Identify which cell holds the provided text, then report its (X, Y) central coordinate. 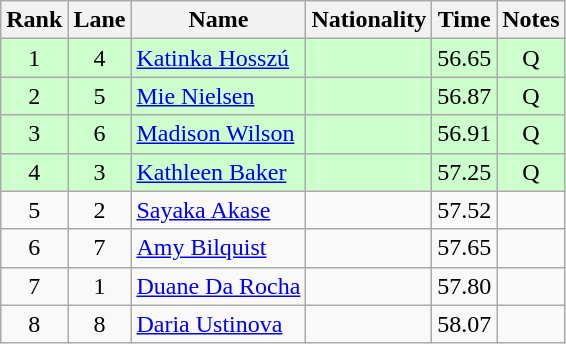
Madison Wilson (218, 134)
Daria Ustinova (218, 324)
Duane Da Rocha (218, 286)
Kathleen Baker (218, 172)
56.91 (464, 134)
57.52 (464, 210)
Katinka Hosszú (218, 58)
Sayaka Akase (218, 210)
57.25 (464, 172)
57.65 (464, 248)
Amy Bilquist (218, 248)
Rank (34, 20)
Mie Nielsen (218, 96)
56.87 (464, 96)
57.80 (464, 286)
58.07 (464, 324)
Nationality (369, 20)
56.65 (464, 58)
Notes (531, 20)
Lane (100, 20)
Time (464, 20)
Name (218, 20)
